Output the [x, y] coordinate of the center of the cell containing the given text.  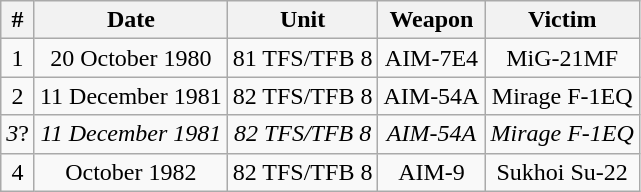
81 TFS/TFB 8 [302, 58]
2 [18, 96]
Date [130, 20]
Victim [562, 20]
20 October 1980 [130, 58]
AIM-9 [432, 172]
Weapon [432, 20]
AIM-7E4 [432, 58]
Sukhoi Su-22 [562, 172]
# [18, 20]
MiG-21MF [562, 58]
Unit [302, 20]
3? [18, 134]
1 [18, 58]
October 1982 [130, 172]
4 [18, 172]
